Determine the [X, Y] coordinate at the center of the cell enclosing the given text.  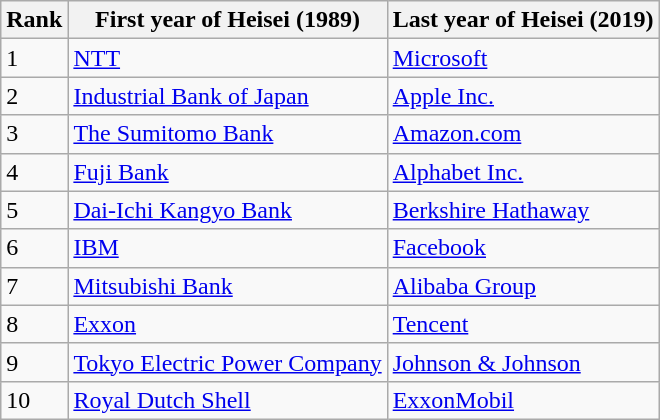
Alibaba Group [523, 286]
Tokyo Electric Power Company [228, 362]
Exxon [228, 324]
Fuji Bank [228, 172]
Alphabet Inc. [523, 172]
ExxonMobil [523, 400]
Apple Inc. [523, 96]
10 [34, 400]
Industrial Bank of Japan [228, 96]
8 [34, 324]
Facebook [523, 248]
IBM [228, 248]
The Sumitomo Bank [228, 134]
Tencent [523, 324]
9 [34, 362]
NTT [228, 58]
3 [34, 134]
Berkshire Hathaway [523, 210]
Mitsubishi Bank [228, 286]
Johnson & Johnson [523, 362]
2 [34, 96]
4 [34, 172]
1 [34, 58]
Royal Dutch Shell [228, 400]
Last year of Heisei (2019) [523, 20]
6 [34, 248]
Rank [34, 20]
First year of Heisei (1989) [228, 20]
5 [34, 210]
7 [34, 286]
Amazon.com [523, 134]
Dai-Ichi Kangyo Bank [228, 210]
Microsoft [523, 58]
